Extract the [X, Y] coordinate from the center of the cell holding the provided text.  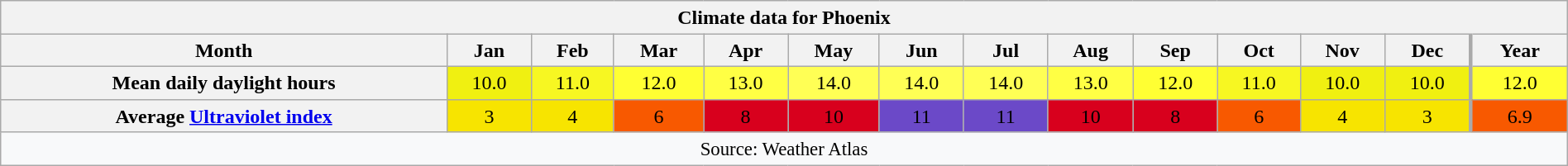
Year [1519, 50]
Feb [572, 50]
6.9 [1519, 116]
Nov [1342, 50]
Sep [1175, 50]
Jul [1006, 50]
Source: Weather Atlas [784, 149]
May [834, 50]
Average Ultraviolet index [224, 116]
Climate data for Phoenix [784, 17]
Month [224, 50]
Mean daily daylight hours [224, 83]
Mar [658, 50]
Aug [1090, 50]
Jun [921, 50]
Apr [746, 50]
Oct [1259, 50]
Jan [489, 50]
Dec [1427, 50]
